Capture the cell that displays the provided text and extract its [X, Y] central coordinate. 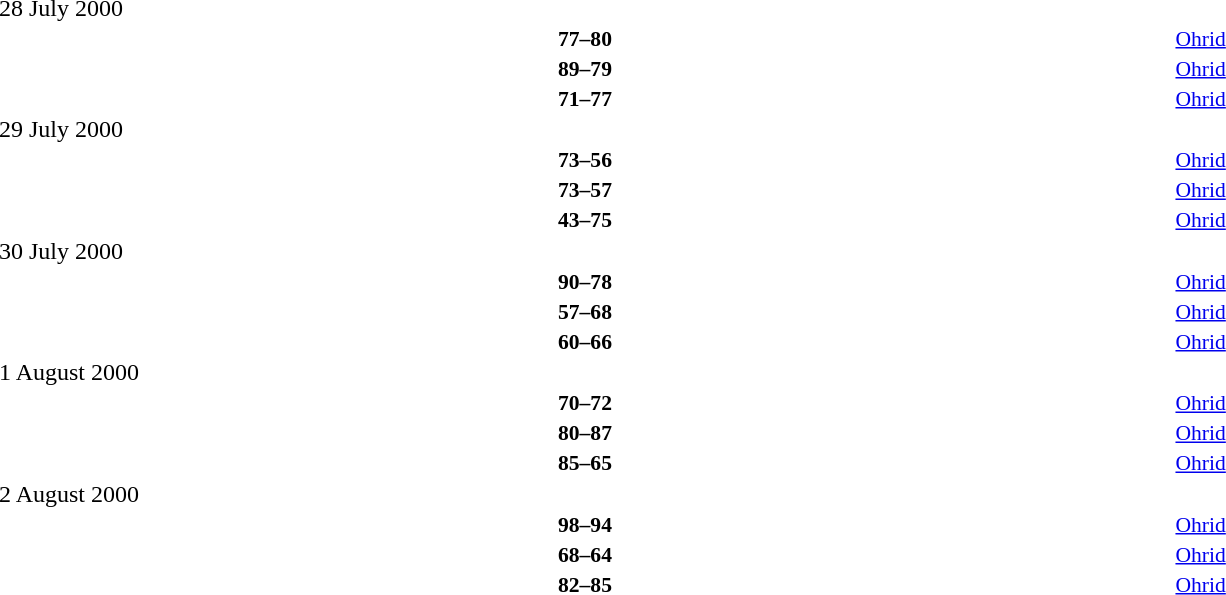
43–75 [584, 220]
89–79 [584, 68]
71–77 [584, 98]
90–78 [584, 282]
57–68 [584, 312]
85–65 [584, 463]
73–57 [584, 190]
70–72 [584, 403]
98–94 [584, 524]
73–56 [584, 160]
60–66 [584, 342]
77–80 [584, 38]
80–87 [584, 433]
68–64 [584, 554]
